Return [x, y] of the center of cell containing provided text 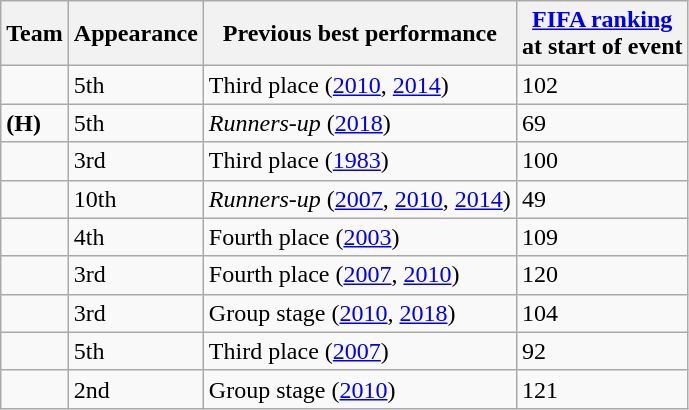
121 [602, 389]
Fourth place (2007, 2010) [360, 275]
120 [602, 275]
Fourth place (2003) [360, 237]
Runners-up (2007, 2010, 2014) [360, 199]
100 [602, 161]
Previous best performance [360, 34]
109 [602, 237]
4th [136, 237]
Third place (2007) [360, 351]
Team [35, 34]
Third place (2010, 2014) [360, 85]
Group stage (2010) [360, 389]
Third place (1983) [360, 161]
(H) [35, 123]
Runners-up (2018) [360, 123]
92 [602, 351]
FIFA rankingat start of event [602, 34]
104 [602, 313]
Appearance [136, 34]
49 [602, 199]
69 [602, 123]
Group stage (2010, 2018) [360, 313]
102 [602, 85]
10th [136, 199]
2nd [136, 389]
